Output the [X, Y] coordinate of the center of the cell containing the given text.  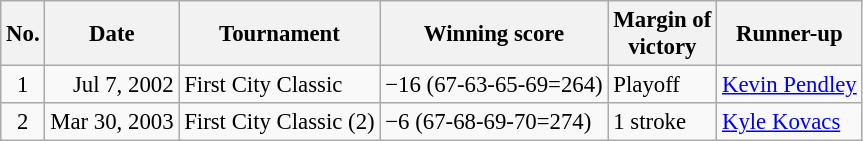
1 stroke [662, 122]
2 [23, 122]
Mar 30, 2003 [112, 122]
Margin ofvictory [662, 34]
Jul 7, 2002 [112, 85]
Kevin Pendley [790, 85]
Runner-up [790, 34]
First City Classic (2) [280, 122]
Playoff [662, 85]
No. [23, 34]
Tournament [280, 34]
Winning score [494, 34]
−6 (67-68-69-70=274) [494, 122]
1 [23, 85]
−16 (67-63-65-69=264) [494, 85]
Kyle Kovacs [790, 122]
First City Classic [280, 85]
Date [112, 34]
